Extract the (X, Y) coordinate from the center of the cell holding the provided text.  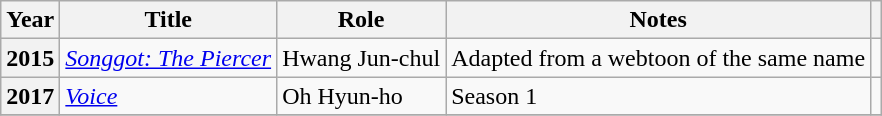
2017 (30, 96)
Hwang Jun-chul (362, 58)
Notes (658, 20)
Title (168, 20)
Role (362, 20)
Voice (168, 96)
Oh Hyun-ho (362, 96)
Season 1 (658, 96)
Year (30, 20)
Songgot: The Piercer (168, 58)
2015 (30, 58)
Adapted from a webtoon of the same name (658, 58)
